Detect which cell encompasses the target text, then output its (X, Y) center coordinate. 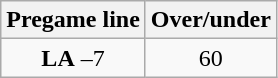
Pregame line (74, 20)
LA –7 (74, 58)
Over/under (210, 20)
60 (210, 58)
